Find where the given text appears and provide that cell's center as (x, y) coordinate. 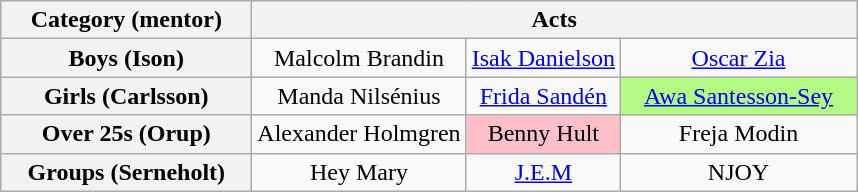
NJOY (739, 172)
Frida Sandén (543, 96)
Isak Danielson (543, 58)
J.E.M (543, 172)
Malcolm Brandin (359, 58)
Hey Mary (359, 172)
Benny Hult (543, 134)
Over 25s (Orup) (126, 134)
Awa Santesson-Sey (739, 96)
Girls (Carlsson) (126, 96)
Oscar Zia (739, 58)
Manda Nilsénius (359, 96)
Groups (Serneholt) (126, 172)
Alexander Holmgren (359, 134)
Acts (554, 20)
Boys (Ison) (126, 58)
Freja Modin (739, 134)
Category (mentor) (126, 20)
